Search for the cell housing the specified text and yield its [X, Y] center coordinate. 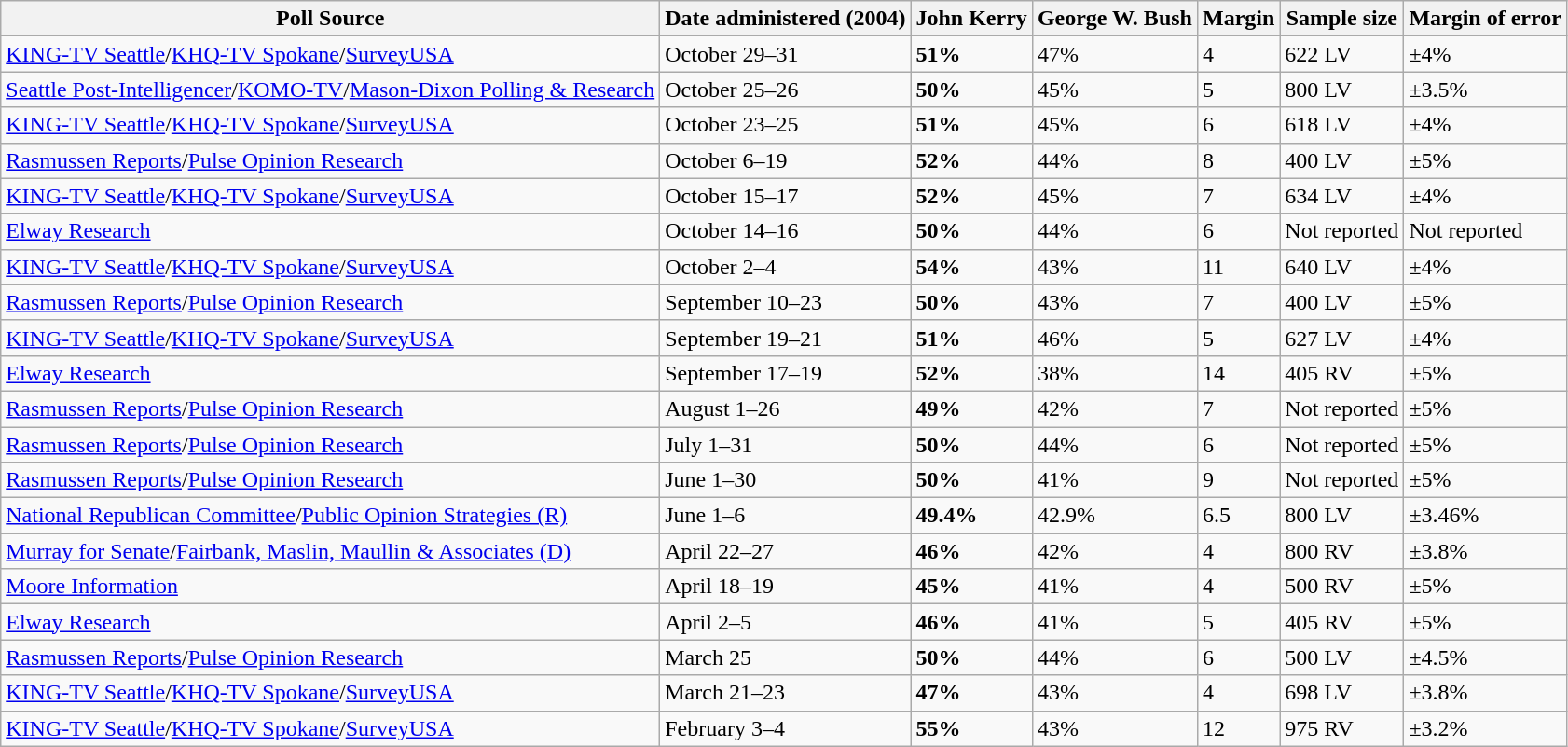
October 2–4 [785, 267]
500 LV [1342, 657]
February 3–4 [785, 728]
42.9% [1115, 516]
6.5 [1238, 516]
640 LV [1342, 267]
±3.2% [1486, 728]
Date administered (2004) [785, 19]
George W. Bush [1115, 19]
9 [1238, 480]
±4.5% [1486, 657]
September 10–23 [785, 302]
April 22–27 [785, 551]
March 25 [785, 657]
Moore Information [330, 587]
54% [971, 267]
±3.5% [1486, 90]
July 1–31 [785, 445]
698 LV [1342, 693]
National Republican Committee/Public Opinion Strategies (R) [330, 516]
8 [1238, 160]
Margin of error [1486, 19]
June 1–30 [785, 480]
September 17–19 [785, 373]
October 23–25 [785, 125]
622 LV [1342, 54]
14 [1238, 373]
49.4% [971, 516]
October 15–17 [785, 196]
Poll Source [330, 19]
Murray for Senate/Fairbank, Maslin, Maullin & Associates (D) [330, 551]
500 RV [1342, 587]
11 [1238, 267]
975 RV [1342, 728]
Margin [1238, 19]
October 29–31 [785, 54]
September 19–21 [785, 338]
April 2–5 [785, 622]
October 6–19 [785, 160]
March 21–23 [785, 693]
55% [971, 728]
49% [971, 408]
12 [1238, 728]
June 1–6 [785, 516]
618 LV [1342, 125]
38% [1115, 373]
Sample size [1342, 19]
October 14–16 [785, 231]
634 LV [1342, 196]
August 1–26 [785, 408]
April 18–19 [785, 587]
Seattle Post-Intelligencer/KOMO-TV/Mason-Dixon Polling & Research [330, 90]
627 LV [1342, 338]
800 RV [1342, 551]
±3.46% [1486, 516]
October 25–26 [785, 90]
John Kerry [971, 19]
